Provide the [x, y] coordinate of the cell's center where the given text is located.  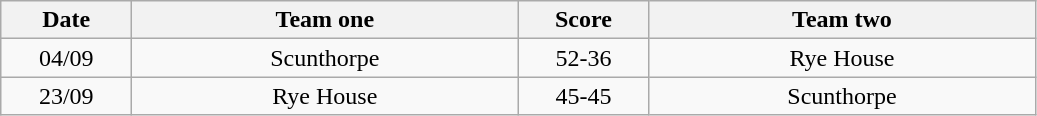
Score [584, 20]
23/09 [66, 96]
Team two [842, 20]
Team one [325, 20]
45-45 [584, 96]
Date [66, 20]
52-36 [584, 58]
04/09 [66, 58]
